Return the [X, Y] coordinate for the center point of the cell that contains the specified text.  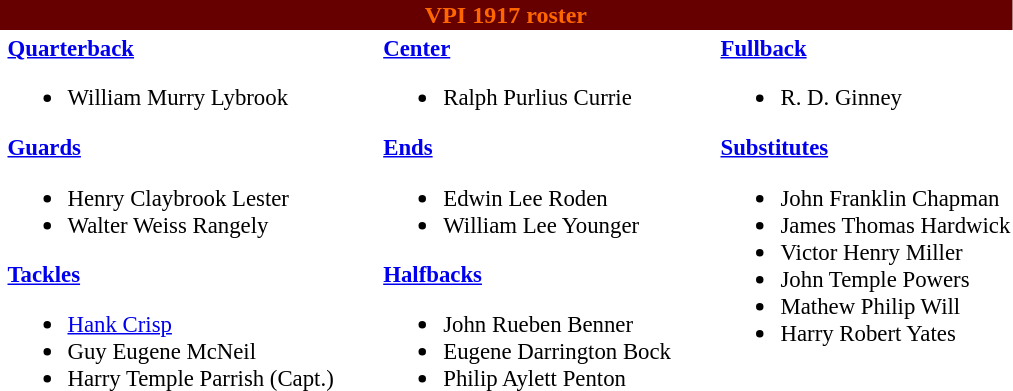
VPI 1917 roster [506, 15]
